Capture the cell that displays the provided text and extract its (x, y) central coordinate. 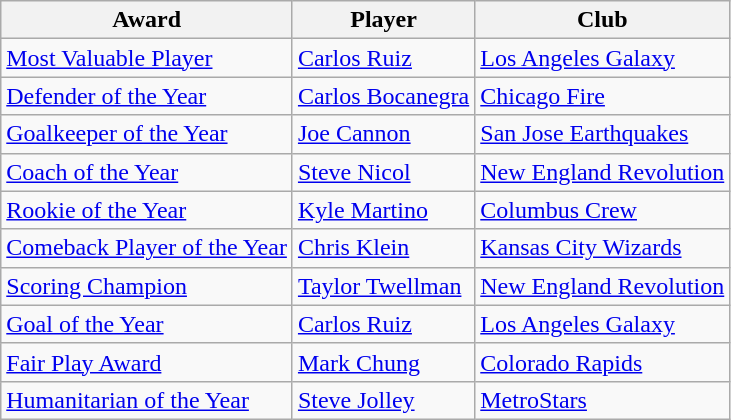
Club (602, 20)
Colorado Rapids (602, 362)
Chicago Fire (602, 96)
Award (147, 20)
Joe Cannon (383, 134)
Defender of the Year (147, 96)
Humanitarian of the Year (147, 400)
Goal of the Year (147, 324)
Coach of the Year (147, 172)
Rookie of the Year (147, 210)
Comeback Player of the Year (147, 248)
Carlos Bocanegra (383, 96)
Kyle Martino (383, 210)
Chris Klein (383, 248)
MetroStars (602, 400)
Player (383, 20)
Fair Play Award (147, 362)
Goalkeeper of the Year (147, 134)
San Jose Earthquakes (602, 134)
Columbus Crew (602, 210)
Scoring Champion (147, 286)
Kansas City Wizards (602, 248)
Steve Nicol (383, 172)
Steve Jolley (383, 400)
Most Valuable Player (147, 58)
Taylor Twellman (383, 286)
Mark Chung (383, 362)
